Search for the cell housing the specified text and yield its (x, y) center coordinate. 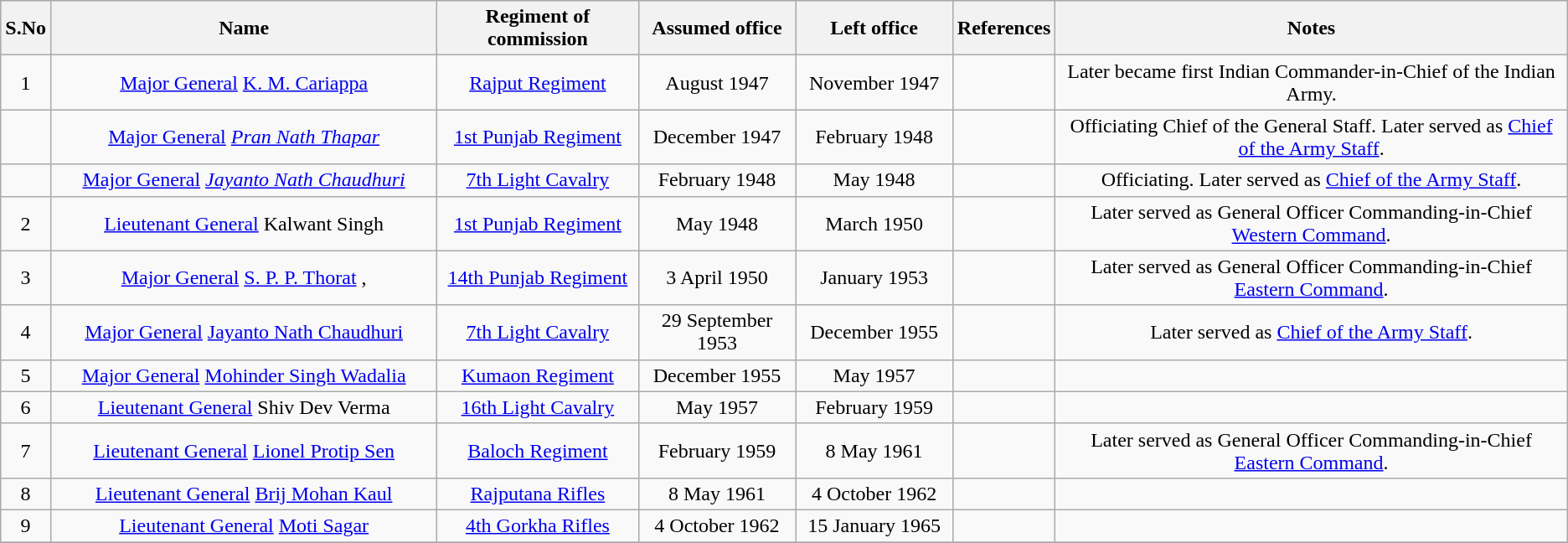
Major General K. M. Cariappa (243, 82)
15 January 1965 (874, 525)
Later served as Chief of the Army Staff. (1312, 332)
4 (26, 332)
Baloch Regiment (538, 451)
16th Light Cavalry (538, 407)
6 (26, 407)
Notes (1312, 28)
14th Punjab Regiment (538, 278)
Left office (874, 28)
3 April 1950 (717, 278)
Lieutenant General Brij Mohan Kaul (243, 494)
December 1947 (717, 137)
November 1947 (874, 82)
Officiating Chief of the General Staff. Later served as Chief of the Army Staff. (1312, 137)
August 1947 (717, 82)
Major General S. P. P. Thorat , (243, 278)
Lieutenant General Shiv Dev Verma (243, 407)
2 (26, 223)
Regiment of commission (538, 28)
8 (26, 494)
4th Gorkha Rifles (538, 525)
Rajput Regiment (538, 82)
Later served as General Officer Commanding-in-Chief Western Command. (1312, 223)
Major General Mohinder Singh Wadalia (243, 375)
9 (26, 525)
References (1003, 28)
29 September 1953 (717, 332)
5 (26, 375)
Lieutenant General Lionel Protip Sen (243, 451)
S.No (26, 28)
1 (26, 82)
Assumed office (717, 28)
Lieutenant General Moti Sagar (243, 525)
March 1950 (874, 223)
Kumaon Regiment (538, 375)
7 (26, 451)
Officiating. Later served as Chief of the Army Staff. (1312, 180)
3 (26, 278)
Name (243, 28)
Major General Pran Nath Thapar (243, 137)
January 1953 (874, 278)
Rajputana Rifles (538, 494)
Lieutenant General Kalwant Singh (243, 223)
Later became first Indian Commander-in-Chief of the Indian Army. (1312, 82)
